Return the (x, y) coordinate for the center point of the cell that contains the specified text.  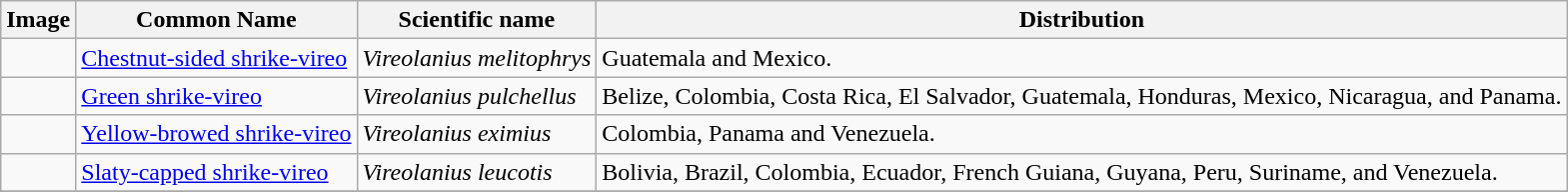
Vireolanius melitophrys (477, 58)
Vireolanius eximius (477, 134)
Bolivia, Brazil, Colombia, Ecuador, French Guiana, Guyana, Peru, Suriname, and Venezuela. (1081, 172)
Vireolanius pulchellus (477, 96)
Slaty-capped shrike-vireo (216, 172)
Belize, Colombia, Costa Rica, El Salvador, Guatemala, Honduras, Mexico, Nicaragua, and Panama. (1081, 96)
Scientific name (477, 20)
Common Name (216, 20)
Vireolanius leucotis (477, 172)
Colombia, Panama and Venezuela. (1081, 134)
Chestnut-sided shrike-vireo (216, 58)
Distribution (1081, 20)
Guatemala and Mexico. (1081, 58)
Green shrike-vireo (216, 96)
Image (38, 20)
Yellow-browed shrike-vireo (216, 134)
